Locate the cell with the specified text and output its [X, Y] center coordinate. 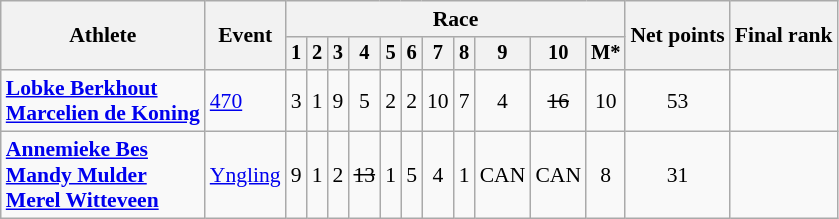
31 [677, 176]
Race [456, 19]
13 [364, 176]
Athlete [103, 36]
6 [412, 54]
M* [606, 54]
Final rank [784, 36]
Event [246, 36]
470 [246, 100]
53 [677, 100]
Lobke BerkhoutMarcelien de Koning [103, 100]
Annemieke BesMandy MulderMerel Witteveen [103, 176]
Net points [677, 36]
16 [558, 100]
Yngling [246, 176]
